For the text-containing cell, return its midpoint in [x, y] coordinate format. 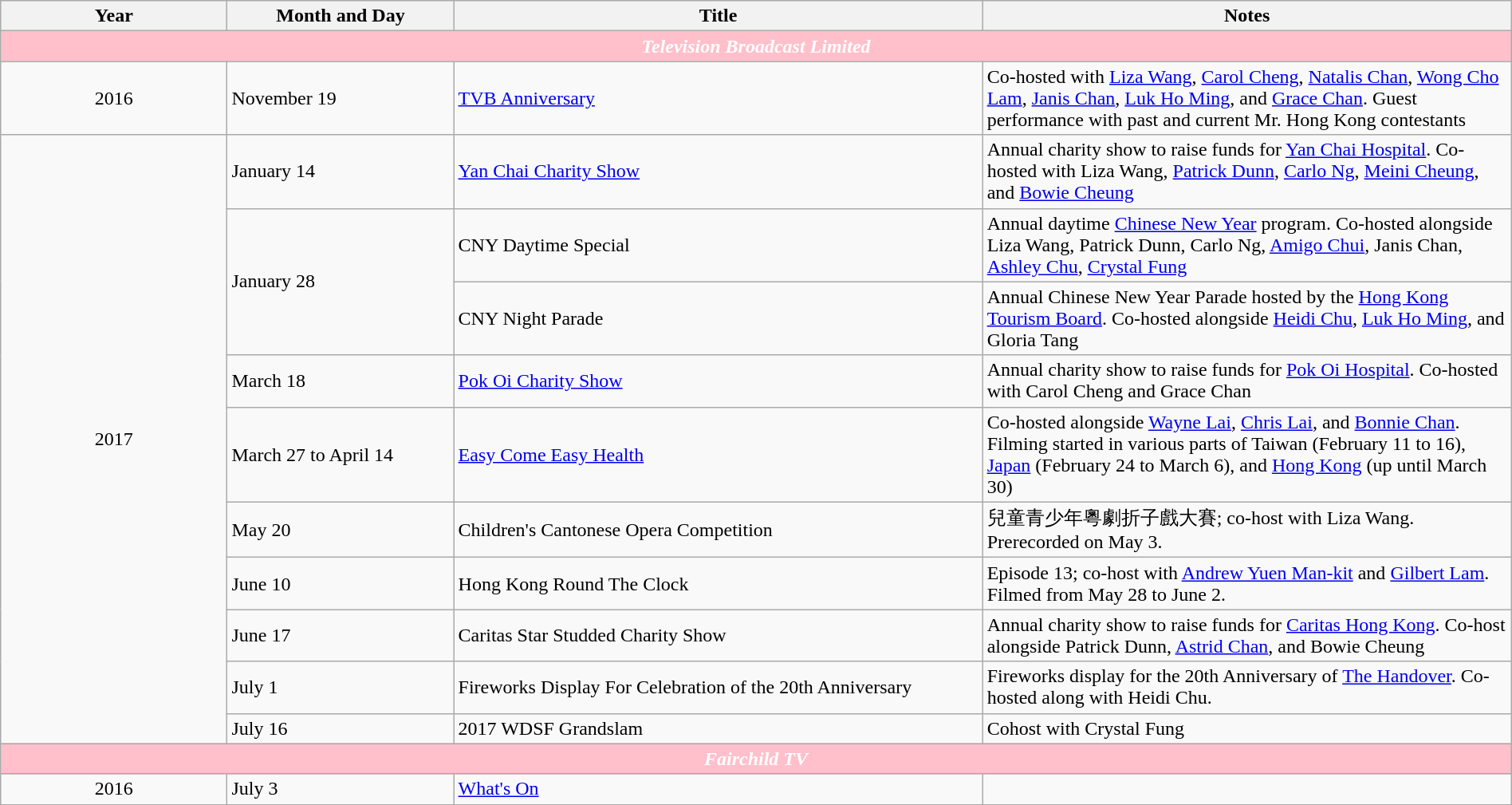
Television Broadcast Limited [756, 46]
March 27 to April 14 [341, 455]
May 20 [341, 530]
Year [114, 16]
Notes [1247, 16]
2017 WDSF Grandslam [718, 728]
January 28 [341, 282]
Children's Cantonese Opera Competition [718, 530]
January 14 [341, 172]
Fireworks display for the 20th Anniversary of The Handover. Co-hosted along with Heidi Chu. [1247, 688]
Annual charity show to raise funds for Yan Chai Hospital. Co-hosted with Liza Wang, Patrick Dunn, Carlo Ng, Meini Cheung, and Bowie Cheung [1247, 172]
Hong Kong Round The Clock [718, 584]
Episode 13; co-host with Andrew Yuen Man-kit and Gilbert Lam. Filmed from May 28 to June 2. [1247, 584]
Fireworks Display For Celebration of the 20th Anniversary [718, 688]
Yan Chai Charity Show [718, 172]
Annual Chinese New Year Parade hosted by the Hong Kong Tourism Board. Co-hosted alongside Heidi Chu, Luk Ho Ming, and Gloria Tang [1247, 318]
2017 [114, 439]
CNY Daytime Special [718, 245]
June 17 [341, 635]
Cohost with Crystal Fung [1247, 728]
July 16 [341, 728]
Caritas Star Studded Charity Show [718, 635]
What's On [718, 789]
Title [718, 16]
CNY Night Parade [718, 318]
June 10 [341, 584]
Annual charity show to raise funds for Pok Oi Hospital. Co-hosted with Carol Cheng and Grace Chan [1247, 381]
Annual charity show to raise funds for Caritas Hong Kong. Co-host alongside Patrick Dunn, Astrid Chan, and Bowie Cheung [1247, 635]
兒童青少年粵劇折子戲大賽; co-host with Liza Wang. Prerecorded on May 3. [1247, 530]
July 3 [341, 789]
Easy Come Easy Health [718, 455]
November 19 [341, 98]
March 18 [341, 381]
TVB Anniversary [718, 98]
Pok Oi Charity Show [718, 381]
Month and Day [341, 16]
Annual daytime Chinese New Year program. Co-hosted alongside Liza Wang, Patrick Dunn, Carlo Ng, Amigo Chui, Janis Chan, Ashley Chu, Crystal Fung [1247, 245]
Fairchild TV [756, 759]
July 1 [341, 688]
